Pinpoint the cell where the given text exists, returning its [X, Y] midpoint coordinate. 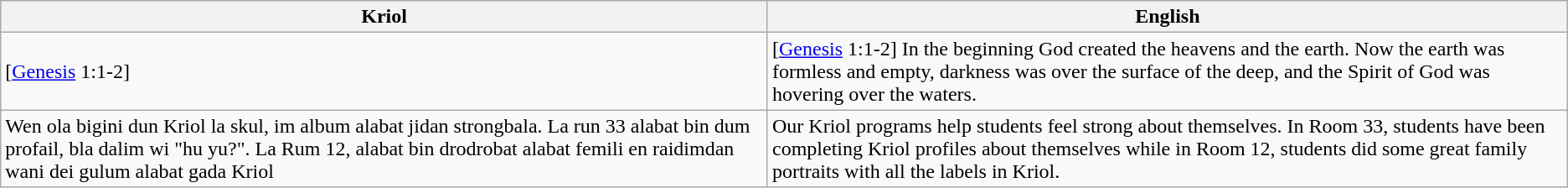
Kriol [384, 17]
[Genesis 1:1-2] [384, 71]
English [1168, 17]
